Determine the [X, Y] coordinate at the center of the cell enclosing the given text.  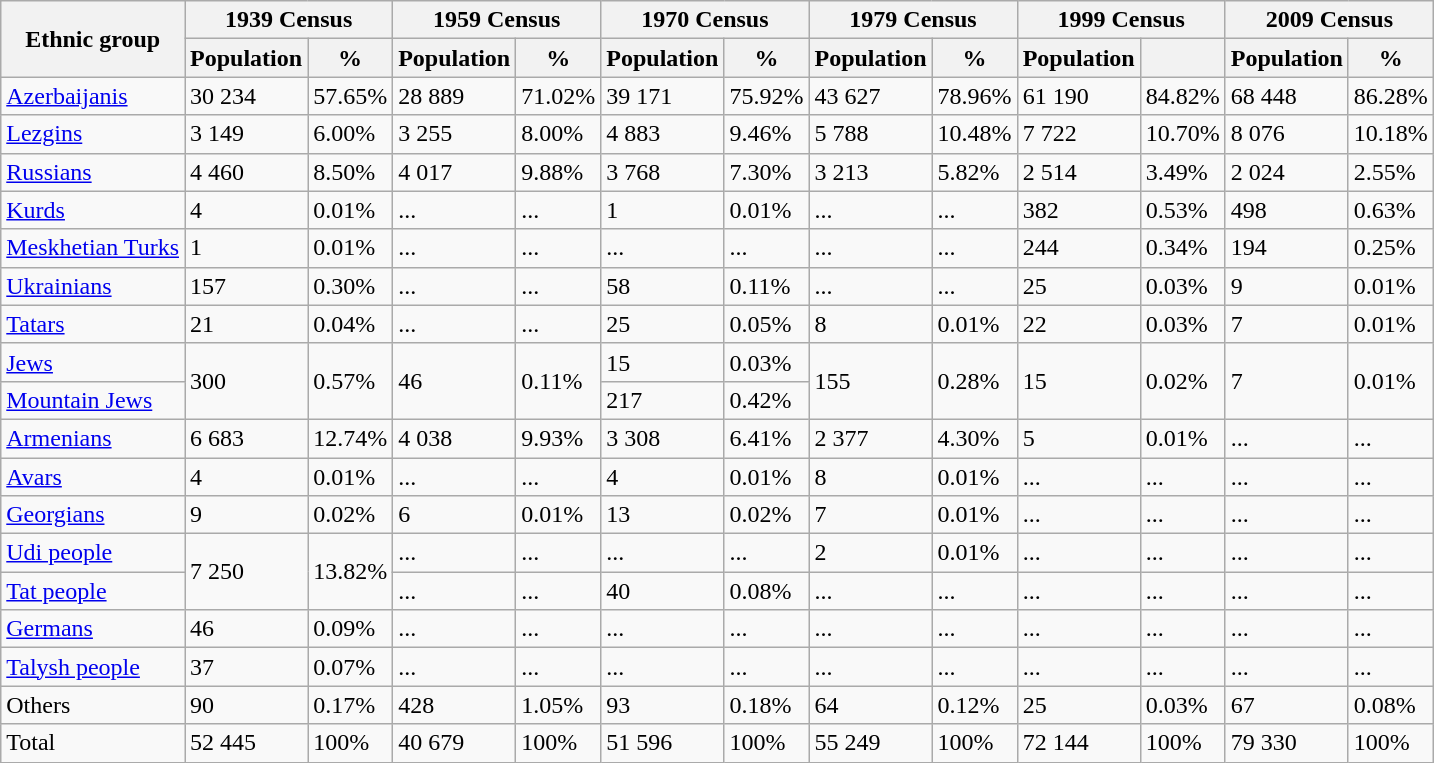
0.09% [350, 629]
10.18% [1390, 134]
Lezgins [93, 134]
1939 Census [288, 20]
64 [870, 705]
0.12% [974, 705]
12.74% [350, 438]
8 076 [1286, 134]
8.50% [350, 172]
0.34% [1182, 248]
6.00% [350, 134]
51 596 [662, 743]
0.04% [350, 324]
37 [246, 667]
3.49% [1182, 172]
78.96% [974, 96]
8.00% [558, 134]
75.92% [766, 96]
244 [1078, 248]
86.28% [1390, 96]
6.41% [766, 438]
13 [662, 515]
0.28% [974, 381]
Meskhetian Turks [93, 248]
1959 Census [497, 20]
58 [662, 286]
Udi people [93, 553]
Azerbaijanis [93, 96]
57.65% [350, 96]
43 627 [870, 96]
5 788 [870, 134]
3 768 [662, 172]
Mountain Jews [93, 400]
40 679 [454, 743]
3 213 [870, 172]
Russians [93, 172]
382 [1078, 210]
21 [246, 324]
3 255 [454, 134]
428 [454, 705]
2.55% [1390, 172]
Armenians [93, 438]
0.57% [350, 381]
4.30% [974, 438]
72 144 [1078, 743]
9.93% [558, 438]
Germans [93, 629]
2009 Census [1329, 20]
4 883 [662, 134]
84.82% [1182, 96]
498 [1286, 210]
2 514 [1078, 172]
2 [870, 553]
0.42% [766, 400]
Others [93, 705]
1999 Census [1121, 20]
Tatars [93, 324]
3 308 [662, 438]
Avars [93, 477]
1.05% [558, 705]
0.05% [766, 324]
52 445 [246, 743]
9.88% [558, 172]
Tat people [93, 591]
Total [93, 743]
5.82% [974, 172]
157 [246, 286]
Ukrainians [93, 286]
0.25% [1390, 248]
4 017 [454, 172]
1979 Census [913, 20]
300 [246, 381]
61 190 [1078, 96]
3 149 [246, 134]
6 683 [246, 438]
0.07% [350, 667]
0.53% [1182, 210]
2 377 [870, 438]
1970 Census [705, 20]
40 [662, 591]
Ethnic group [93, 39]
30 234 [246, 96]
4 038 [454, 438]
4 460 [246, 172]
90 [246, 705]
71.02% [558, 96]
194 [1286, 248]
0.63% [1390, 210]
2 024 [1286, 172]
155 [870, 381]
Talysh people [93, 667]
Jews [93, 362]
6 [454, 515]
0.17% [350, 705]
0.18% [766, 705]
39 171 [662, 96]
Georgians [93, 515]
79 330 [1286, 743]
0.30% [350, 286]
28 889 [454, 96]
13.82% [350, 572]
217 [662, 400]
7 722 [1078, 134]
5 [1078, 438]
7.30% [766, 172]
67 [1286, 705]
22 [1078, 324]
7 250 [246, 572]
68 448 [1286, 96]
10.48% [974, 134]
9.46% [766, 134]
Kurds [93, 210]
93 [662, 705]
55 249 [870, 743]
10.70% [1182, 134]
